Output the (x, y) coordinate of the center of the cell containing the given text.  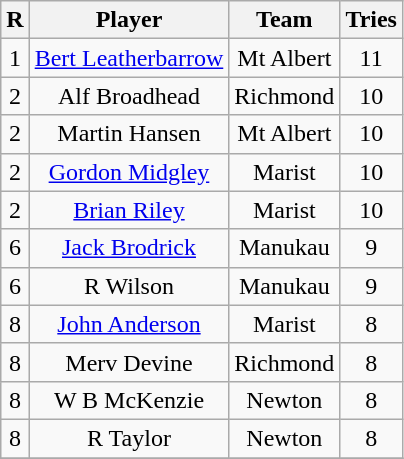
R Taylor (129, 438)
1 (15, 58)
Merv Devine (129, 362)
11 (372, 58)
Tries (372, 20)
Player (129, 20)
R (15, 20)
Team (284, 20)
R Wilson (129, 286)
Martin Hansen (129, 134)
Brian Riley (129, 210)
Bert Leatherbarrow (129, 58)
Jack Brodrick (129, 248)
Alf Broadhead (129, 96)
W B McKenzie (129, 400)
John Anderson (129, 324)
Gordon Midgley (129, 172)
